Determine the (X, Y) coordinate at the center of the cell enclosing the given text.  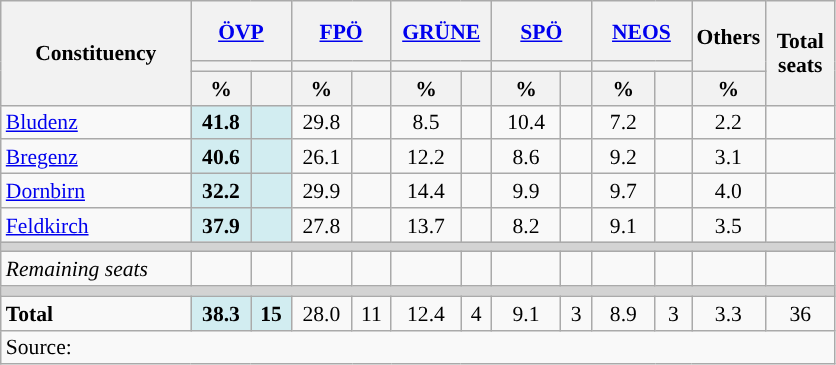
7.2 (623, 122)
FPÖ (341, 31)
Total (96, 313)
38.3 (221, 313)
8.9 (623, 313)
Constituency (96, 53)
Others (729, 36)
2.2 (729, 122)
9.9 (526, 191)
Dornbirn (96, 191)
4.0 (729, 191)
13.7 (426, 225)
8.5 (426, 122)
14.4 (426, 191)
Bludenz (96, 122)
SPÖ (541, 31)
26.1 (322, 157)
3.1 (729, 157)
9.7 (623, 191)
Source: (418, 347)
GRÜNE (441, 31)
Feldkirch (96, 225)
28.0 (322, 313)
15 (271, 313)
27.8 (322, 225)
Remaining seats (96, 269)
36 (800, 313)
Bregenz (96, 157)
12.2 (426, 157)
29.9 (322, 191)
3.5 (729, 225)
NEOS (641, 31)
32.2 (221, 191)
9.2 (623, 157)
29.8 (322, 122)
41.8 (221, 122)
3.3 (729, 313)
ÖVP (241, 31)
8.6 (526, 157)
Totalseats (800, 53)
37.9 (221, 225)
11 (372, 313)
12.4 (426, 313)
10.4 (526, 122)
4 (476, 313)
40.6 (221, 157)
8.2 (526, 225)
